Return the [X, Y] coordinate for the center point of the cell that contains the specified text.  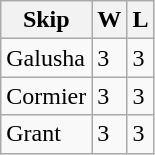
Grant [46, 134]
Skip [46, 20]
Galusha [46, 58]
L [140, 20]
Cormier [46, 96]
W [110, 20]
